Return (x, y) of the center of cell containing provided text 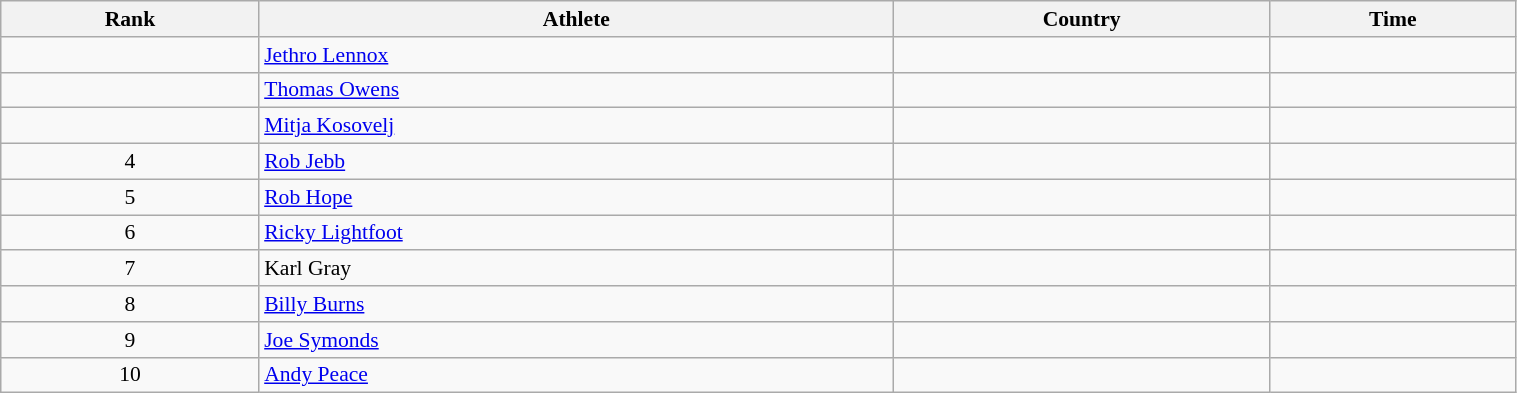
6 (130, 233)
Billy Burns (576, 304)
Rob Jebb (576, 162)
Athlete (576, 19)
7 (130, 269)
9 (130, 340)
Country (1082, 19)
Jethro Lennox (576, 55)
Ricky Lightfoot (576, 233)
Time (1393, 19)
Karl Gray (576, 269)
4 (130, 162)
Thomas Owens (576, 90)
Rank (130, 19)
Joe Symonds (576, 340)
Rob Hope (576, 197)
Andy Peace (576, 375)
Mitja Kosovelj (576, 126)
8 (130, 304)
5 (130, 197)
10 (130, 375)
